Identify which cell holds the provided text, then report its [X, Y] central coordinate. 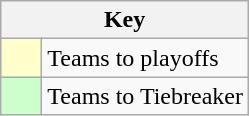
Key [125, 20]
Teams to Tiebreaker [146, 96]
Teams to playoffs [146, 58]
